For the text-containing cell, return its midpoint in [x, y] coordinate format. 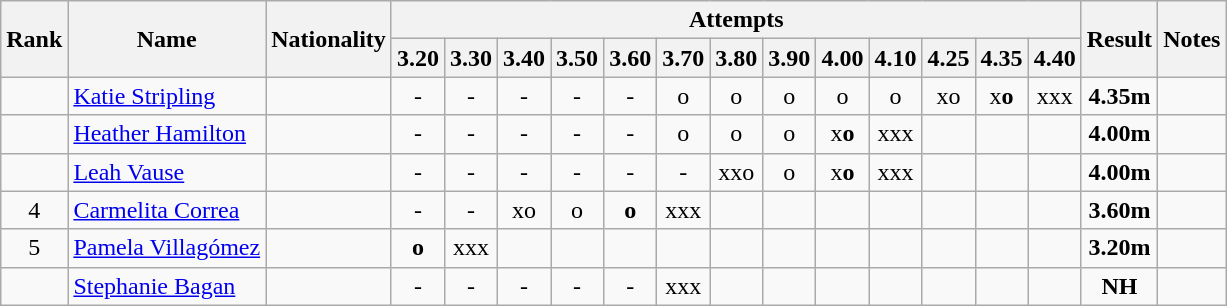
Notes [1192, 39]
3.30 [470, 58]
NH [1119, 286]
3.60 [630, 58]
4 [34, 210]
3.50 [578, 58]
Attempts [736, 20]
Name [167, 39]
4.10 [896, 58]
Katie Stripling [167, 96]
3.20m [1119, 248]
4.35 [1002, 58]
3.90 [790, 58]
3.60m [1119, 210]
3.40 [524, 58]
3.20 [418, 58]
Result [1119, 39]
4.40 [1054, 58]
4.35m [1119, 96]
Leah Vause [167, 172]
4.25 [948, 58]
Nationality [329, 39]
Carmelita Correa [167, 210]
5 [34, 248]
3.80 [736, 58]
4.00 [842, 58]
Stephanie Bagan [167, 286]
xxo [736, 172]
Rank [34, 39]
3.70 [684, 58]
Pamela Villagómez [167, 248]
Heather Hamilton [167, 134]
